Pinpoint the cell where the given text exists, returning its (x, y) midpoint coordinate. 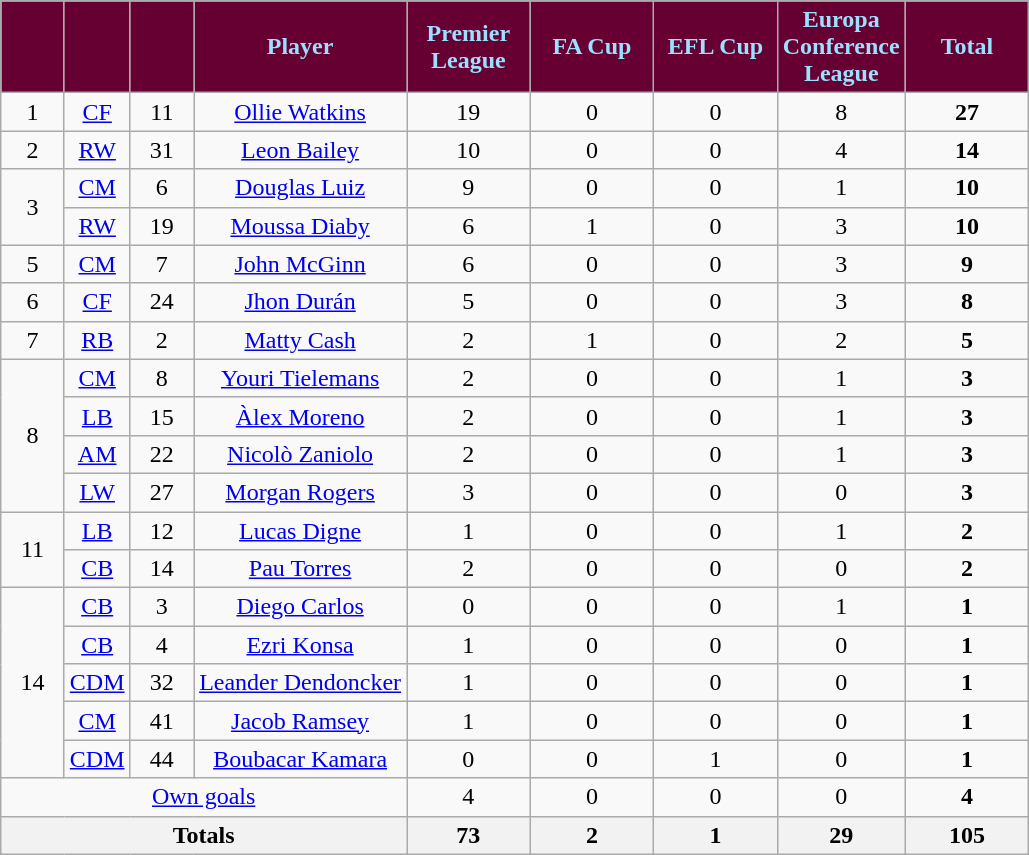
Ezri Konsa (300, 645)
Leander Dendoncker (300, 683)
31 (162, 150)
AM (97, 454)
32 (162, 683)
73 (469, 835)
44 (162, 759)
Douglas Luiz (300, 188)
Total (967, 47)
24 (162, 302)
Youri Tielemans (300, 378)
Premier League (469, 47)
Matty Cash (300, 340)
Jacob Ramsey (300, 721)
Own goals (204, 797)
RB (97, 340)
LW (97, 492)
Lucas Digne (300, 531)
Nicolò Zaniolo (300, 454)
12 (162, 531)
Boubacar Kamara (300, 759)
15 (162, 416)
41 (162, 721)
FA Cup (592, 47)
Moussa Diaby (300, 226)
Europa Conference League (841, 47)
105 (967, 835)
Jhon Durán (300, 302)
Ollie Watkins (300, 112)
Àlex Moreno (300, 416)
Diego Carlos (300, 607)
Totals (204, 835)
Morgan Rogers (300, 492)
Pau Torres (300, 569)
John McGinn (300, 264)
EFL Cup (716, 47)
Player (300, 47)
22 (162, 454)
29 (841, 835)
Leon Bailey (300, 150)
